Determine the [X, Y] coordinate at the center of the cell enclosing the given text.  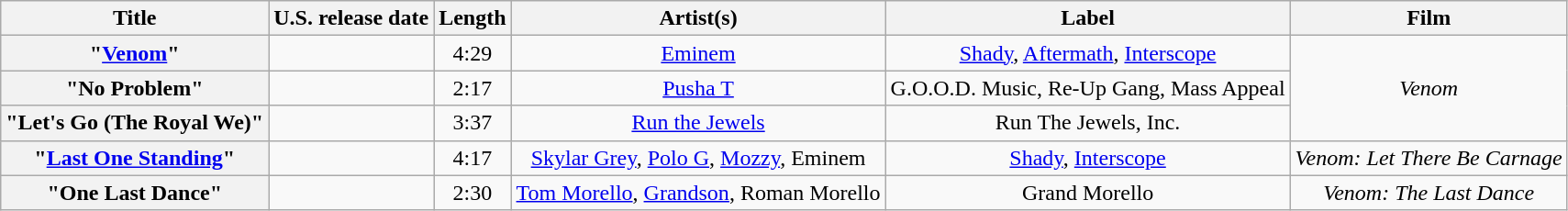
U.S. release date [351, 18]
"Last One Standing" [135, 158]
Eminem [698, 53]
3:37 [473, 123]
G.O.O.D. Music, Re-Up Gang, Mass Appeal [1088, 88]
Artist(s) [698, 18]
"One Last Dance" [135, 193]
4:29 [473, 53]
Length [473, 18]
Run The Jewels, Inc. [1088, 123]
2:30 [473, 193]
Shady, Aftermath, Interscope [1088, 53]
Venom: The Last Dance [1429, 193]
Skylar Grey, Polo G, Mozzy, Eminem [698, 158]
Pusha T [698, 88]
4:17 [473, 158]
Shady, Interscope [1088, 158]
Venom: Let There Be Carnage [1429, 158]
Label [1088, 18]
Venom [1429, 88]
"Let's Go (The Royal We)" [135, 123]
Film [1429, 18]
Grand Morello [1088, 193]
Run the Jewels [698, 123]
"Venom" [135, 53]
Title [135, 18]
2:17 [473, 88]
"No Problem" [135, 88]
Tom Morello, Grandson, Roman Morello [698, 193]
